Scan for the cell matching the given text and deliver its (X, Y) coordinate at center. 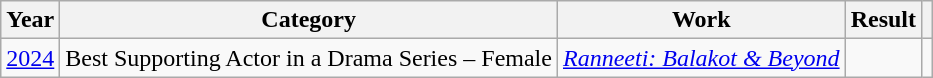
Year (30, 20)
Best Supporting Actor in a Drama Series – Female (309, 58)
2024 (30, 58)
Ranneeti: Balakot & Beyond (701, 58)
Result (883, 20)
Category (309, 20)
Work (701, 20)
